From the cell containing the given text, extract its center point as (X, Y) coordinate. 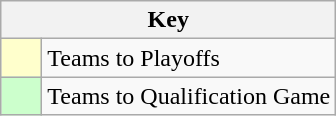
Teams to Qualification Game (189, 96)
Teams to Playoffs (189, 58)
Key (168, 20)
